Return (X, Y) of the center of cell containing provided text 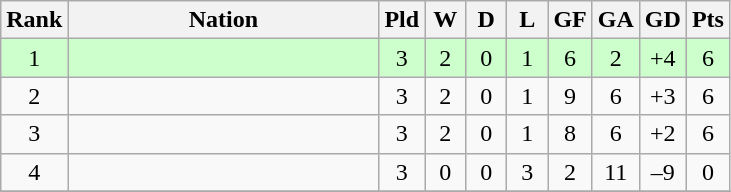
GD (662, 20)
+4 (662, 58)
+2 (662, 134)
Rank (34, 20)
9 (570, 96)
Nation (224, 20)
Pts (708, 20)
GF (570, 20)
Pld (402, 20)
+3 (662, 96)
11 (616, 172)
L (528, 20)
–9 (662, 172)
8 (570, 134)
D (486, 20)
GA (616, 20)
4 (34, 172)
W (446, 20)
